Detect which cell encompasses the target text, then output its (x, y) center coordinate. 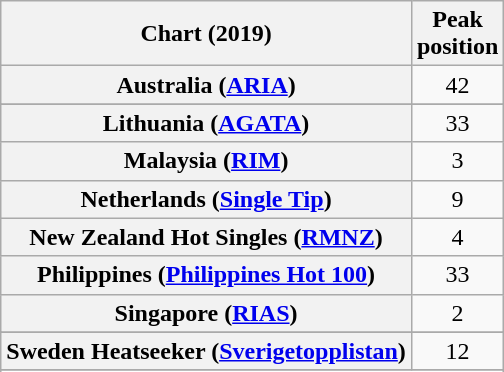
Malaysia (RIM) (206, 161)
Singapore (RIAS) (206, 313)
Australia (ARIA) (206, 85)
Chart (2019) (206, 34)
Peakposition (457, 34)
Lithuania (AGATA) (206, 123)
2 (457, 313)
12 (457, 351)
3 (457, 161)
Netherlands (Single Tip) (206, 199)
New Zealand Hot Singles (RMNZ) (206, 237)
4 (457, 237)
42 (457, 85)
Sweden Heatseeker (Sverigetopplistan) (206, 351)
9 (457, 199)
Philippines (Philippines Hot 100) (206, 275)
